Find where the given text appears and provide that cell's center as (x, y) coordinate. 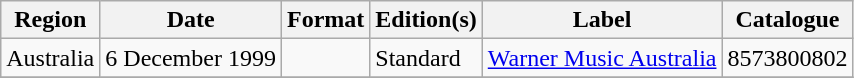
Catalogue (788, 20)
Warner Music Australia (602, 58)
6 December 1999 (191, 58)
Standard (426, 58)
Format (325, 20)
Edition(s) (426, 20)
Label (602, 20)
Australia (50, 58)
Region (50, 20)
8573800802 (788, 58)
Date (191, 20)
